Extract the (X, Y) coordinate from the center of the cell holding the provided text.  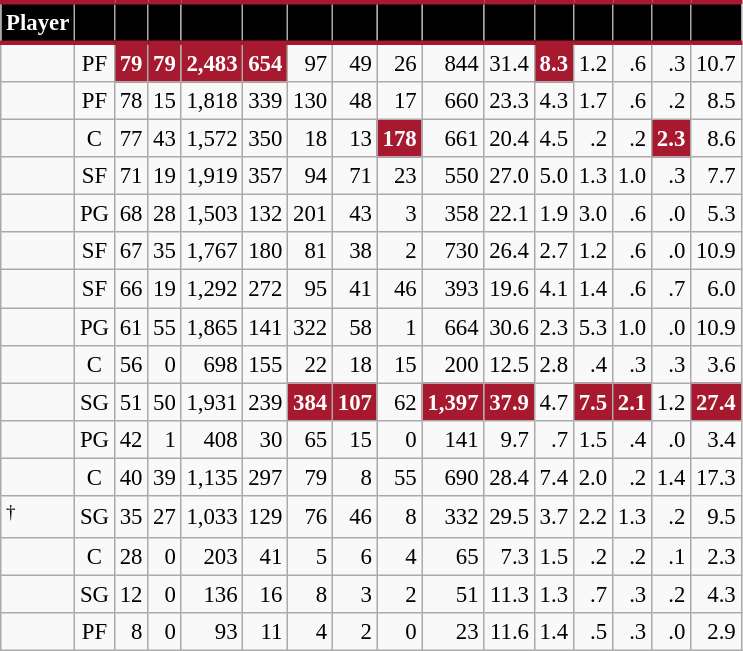
97 (310, 62)
12 (130, 594)
40 (130, 477)
178 (400, 139)
.1 (672, 557)
9.7 (509, 439)
66 (130, 289)
384 (310, 402)
1,397 (453, 402)
17 (400, 101)
1,919 (212, 176)
1,033 (212, 517)
6.0 (716, 289)
11.6 (509, 632)
6 (354, 557)
1,818 (212, 101)
37.9 (509, 402)
76 (310, 517)
49 (354, 62)
107 (354, 402)
7.7 (716, 176)
155 (266, 364)
8.5 (716, 101)
77 (130, 139)
28.4 (509, 477)
22 (310, 364)
272 (266, 289)
393 (453, 289)
27.0 (509, 176)
17.3 (716, 477)
1.9 (554, 214)
1,931 (212, 402)
93 (212, 632)
4.7 (554, 402)
62 (400, 402)
5.0 (554, 176)
78 (130, 101)
200 (453, 364)
2.8 (554, 364)
48 (354, 101)
58 (354, 327)
13 (354, 139)
7.3 (509, 557)
332 (453, 517)
† (38, 517)
130 (310, 101)
1,572 (212, 139)
2.2 (592, 517)
322 (310, 327)
660 (453, 101)
29.5 (509, 517)
11 (266, 632)
26 (400, 62)
23.3 (509, 101)
180 (266, 251)
3.0 (592, 214)
664 (453, 327)
690 (453, 477)
297 (266, 477)
1,135 (212, 477)
3.7 (554, 517)
22.1 (509, 214)
7.4 (554, 477)
5 (310, 557)
.5 (592, 632)
239 (266, 402)
94 (310, 176)
7.5 (592, 402)
2.7 (554, 251)
350 (266, 139)
8.6 (716, 139)
30.6 (509, 327)
844 (453, 62)
30 (266, 439)
16 (266, 594)
339 (266, 101)
661 (453, 139)
4.1 (554, 289)
95 (310, 289)
358 (453, 214)
550 (453, 176)
56 (130, 364)
4.5 (554, 139)
50 (164, 402)
19.6 (509, 289)
81 (310, 251)
357 (266, 176)
11.3 (509, 594)
67 (130, 251)
1,292 (212, 289)
2.9 (716, 632)
1.7 (592, 101)
10.7 (716, 62)
12.5 (509, 364)
3.6 (716, 364)
68 (130, 214)
9.5 (716, 517)
8.3 (554, 62)
136 (212, 594)
27.4 (716, 402)
2.1 (632, 402)
129 (266, 517)
31.4 (509, 62)
132 (266, 214)
27 (164, 517)
2.0 (592, 477)
698 (212, 364)
20.4 (509, 139)
38 (354, 251)
2,483 (212, 62)
201 (310, 214)
61 (130, 327)
730 (453, 251)
1,865 (212, 327)
654 (266, 62)
408 (212, 439)
39 (164, 477)
203 (212, 557)
42 (130, 439)
3.4 (716, 439)
Player (38, 22)
26.4 (509, 251)
1,767 (212, 251)
1,503 (212, 214)
